Output the [X, Y] coordinate of the center of the cell containing the given text.  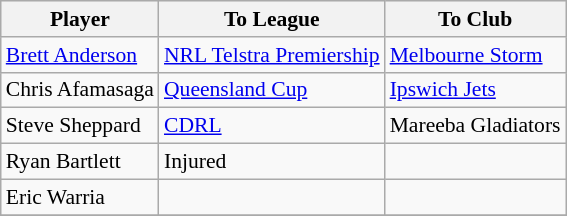
Eric Warria [80, 197]
CDRL [272, 126]
Player [80, 19]
Melbourne Storm [476, 55]
Ipswich Jets [476, 90]
Injured [272, 162]
Steve Sheppard [80, 126]
Mareeba Gladiators [476, 126]
To Club [476, 19]
Ryan Bartlett [80, 162]
Queensland Cup [272, 90]
To League [272, 19]
Brett Anderson [80, 55]
NRL Telstra Premiership [272, 55]
Chris Afamasaga [80, 90]
